Capture the cell that displays the provided text and extract its (X, Y) central coordinate. 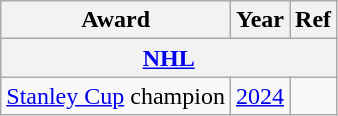
Year (260, 20)
NHL (169, 58)
Award (116, 20)
Ref (314, 20)
Stanley Cup champion (116, 96)
2024 (260, 96)
